Identify which cell holds the provided text, then report its [X, Y] central coordinate. 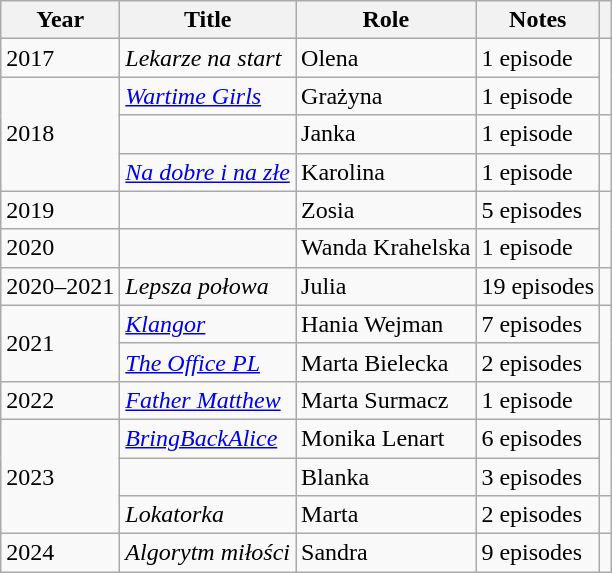
6 episodes [538, 438]
Janka [386, 134]
Algorytm miłości [208, 553]
Blanka [386, 477]
Wartime Girls [208, 96]
Hania Wejman [386, 324]
Marta [386, 515]
19 episodes [538, 286]
2021 [60, 343]
Julia [386, 286]
2023 [60, 476]
5 episodes [538, 210]
Title [208, 20]
Marta Surmacz [386, 400]
Year [60, 20]
Olena [386, 58]
The Office PL [208, 362]
Grażyna [386, 96]
Monika Lenart [386, 438]
9 episodes [538, 553]
2020 [60, 248]
2019 [60, 210]
Klangor [208, 324]
2020–2021 [60, 286]
2024 [60, 553]
Wanda Krahelska [386, 248]
BringBackAlice [208, 438]
2017 [60, 58]
Notes [538, 20]
Father Matthew [208, 400]
Karolina [386, 172]
Role [386, 20]
2022 [60, 400]
3 episodes [538, 477]
Lokatorka [208, 515]
Marta Bielecka [386, 362]
Sandra [386, 553]
Lekarze na start [208, 58]
7 episodes [538, 324]
Lepsza połowa [208, 286]
Zosia [386, 210]
2018 [60, 134]
Na dobre i na złe [208, 172]
